Capture the cell that displays the provided text and extract its (x, y) central coordinate. 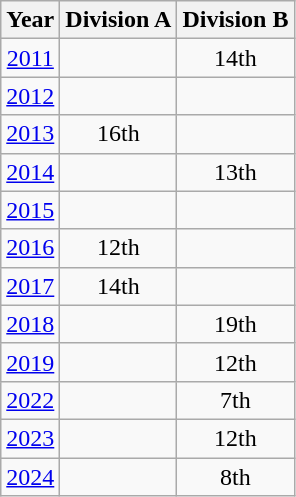
7th (236, 400)
2014 (30, 172)
2024 (30, 477)
2022 (30, 400)
2018 (30, 324)
Division B (236, 20)
2016 (30, 248)
Year (30, 20)
2023 (30, 438)
2012 (30, 96)
19th (236, 324)
2013 (30, 134)
Division A (118, 20)
16th (118, 134)
8th (236, 477)
2015 (30, 210)
13th (236, 172)
2011 (30, 58)
2017 (30, 286)
2019 (30, 362)
